For the text-containing cell, return its midpoint in (x, y) coordinate format. 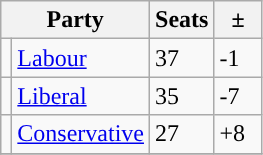
-7 (238, 96)
Liberal (81, 96)
Party (76, 20)
37 (182, 58)
+8 (238, 134)
± (238, 20)
27 (182, 134)
35 (182, 96)
Seats (182, 20)
Labour (81, 58)
-1 (238, 58)
Conservative (81, 134)
